Determine the [X, Y] coordinate at the center of the cell enclosing the given text.  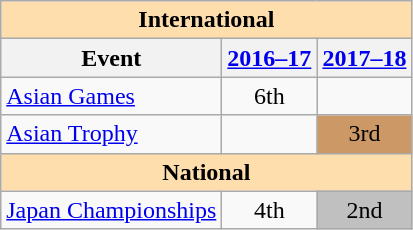
Asian Trophy [112, 134]
3rd [364, 134]
Event [112, 58]
2nd [364, 210]
2016–17 [270, 58]
International [206, 20]
Asian Games [112, 96]
Japan Championships [112, 210]
National [206, 172]
2017–18 [364, 58]
6th [270, 96]
4th [270, 210]
